Pinpoint the cell where the given text exists, returning its (X, Y) midpoint coordinate. 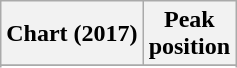
Peakposition (189, 34)
Chart (2017) (72, 34)
